Pinpoint the cell where the given text exists, returning its [X, Y] midpoint coordinate. 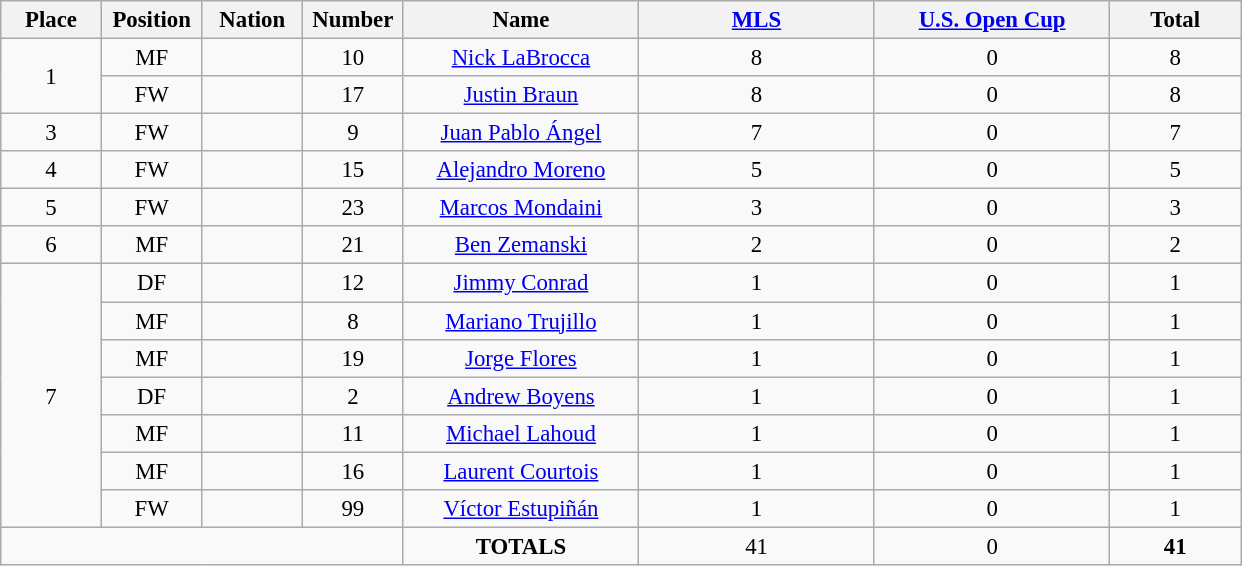
16 [354, 471]
17 [354, 95]
Position [152, 20]
Nation [252, 20]
12 [354, 283]
Number [354, 20]
Marcos Mondaini [521, 208]
Mariano Trujillo [521, 321]
4 [52, 170]
Michael Lahoud [521, 433]
99 [354, 509]
10 [354, 58]
U.S. Open Cup [992, 20]
21 [354, 245]
Jimmy Conrad [521, 283]
Andrew Boyens [521, 396]
6 [52, 245]
Total [1176, 20]
19 [354, 358]
Alejandro Moreno [521, 170]
Laurent Courtois [521, 471]
Juan Pablo Ángel [521, 133]
23 [354, 208]
Place [52, 20]
15 [354, 170]
Víctor Estupiñán [521, 509]
11 [354, 433]
Nick LaBrocca [521, 58]
Justin Braun [521, 95]
Name [521, 20]
MLS [757, 20]
9 [354, 133]
TOTALS [521, 546]
Ben Zemanski [521, 245]
Jorge Flores [521, 358]
